Scan for the cell matching the given text and deliver its [X, Y] coordinate at center. 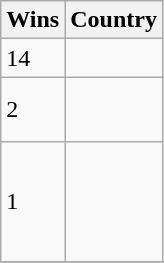
Wins [33, 20]
14 [33, 58]
Country [114, 20]
1 [33, 202]
2 [33, 110]
